Find where the given text appears and provide that cell's center as (X, Y) coordinate. 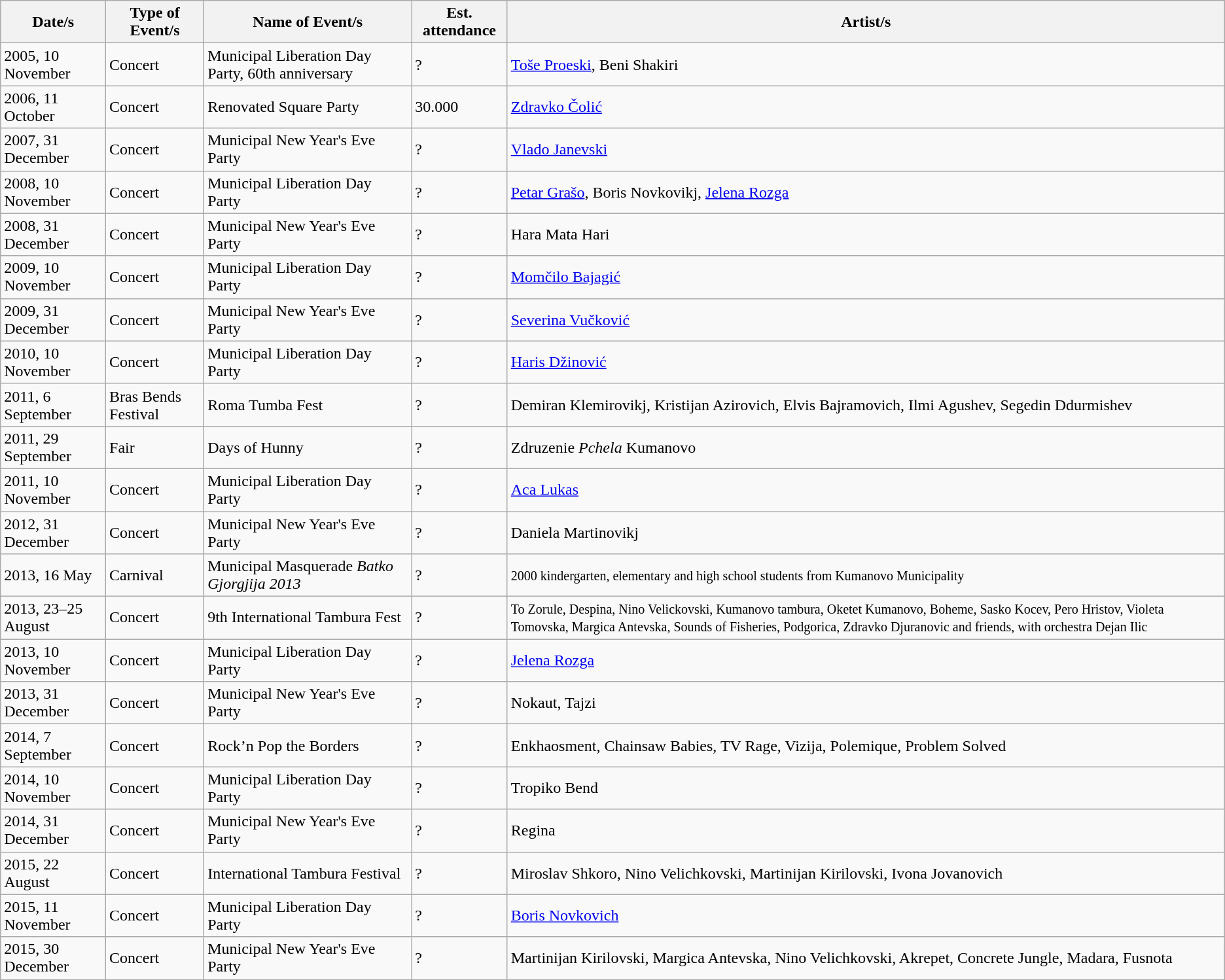
Toše Proeski, Beni Shakiri (866, 64)
Miroslav Shkoro, Nino Velichkovski, Martinijan Kirilovski, Ivona Jovanovich (866, 873)
Renovated Square Party (308, 107)
Name of Event/s (308, 22)
Regina (866, 831)
30.000 (459, 107)
Est. attendance (459, 22)
2013, 31 December (54, 703)
Bras Bends Festival (155, 404)
Tropiko Bend (866, 788)
2014, 10 November (54, 788)
Petar Grašo, Boris Novkovikj, Jelena Rozga (866, 192)
Carnival (155, 576)
Hara Mata Hari (866, 234)
Rock’n Pop the Borders (308, 746)
2013, 16 May (54, 576)
2009, 10 November (54, 277)
Demiran Klemirovikj, Kristijan Azirovich, Elvis Bajramovich, Ilmi Agushev, Segedin Ddurmishev (866, 404)
Days of Hunny (308, 447)
2000 kindergarten, elementary and high school students from Kumanovo Municipality (866, 576)
2010, 10 November (54, 362)
9th International Tambura Fest (308, 618)
2011, 29 September (54, 447)
2008, 31 December (54, 234)
Municipal Masquerade Batko Gjorgjija 2013 (308, 576)
Momčilo Bajagić (866, 277)
2013, 23–25 August (54, 618)
Nokaut, Tajzi (866, 703)
2014, 7 September (54, 746)
Daniela Martinovikj (866, 533)
Haris Džinović (866, 362)
Severina Vučković (866, 319)
Aca Lukas (866, 489)
2012, 31 December (54, 533)
2015, 11 November (54, 916)
Boris Novkovich (866, 916)
Zdruzenie Pchela Kumanovo (866, 447)
2009, 31 December (54, 319)
2015, 22 August (54, 873)
2006, 11 October (54, 107)
Roma Tumba Fest (308, 404)
Type of Event/s (155, 22)
Fair (155, 447)
Artist/s (866, 22)
Enkhaosment, Chainsaw Babies, TV Rage, Vizija, Polemique, Problem Solved (866, 746)
Date/s (54, 22)
2005, 10 November (54, 64)
Jelena Rozga (866, 661)
International Tambura Festival (308, 873)
2011, 10 November (54, 489)
2011, 6 September (54, 404)
2007, 31 December (54, 149)
2014, 31 December (54, 831)
Vlado Janevski (866, 149)
Municipal Liberation Day Party, 60th anniversary (308, 64)
Martinijan Kirilovski, Margica Antevska, Nino Velichkovski, Akrepet, Concrete Jungle, Madara, Fusnota (866, 958)
2013, 10 November (54, 661)
Zdravko Čolić (866, 107)
2008, 10 November (54, 192)
2015, 30 December (54, 958)
